From the cell containing the given text, extract its center point as [x, y] coordinate. 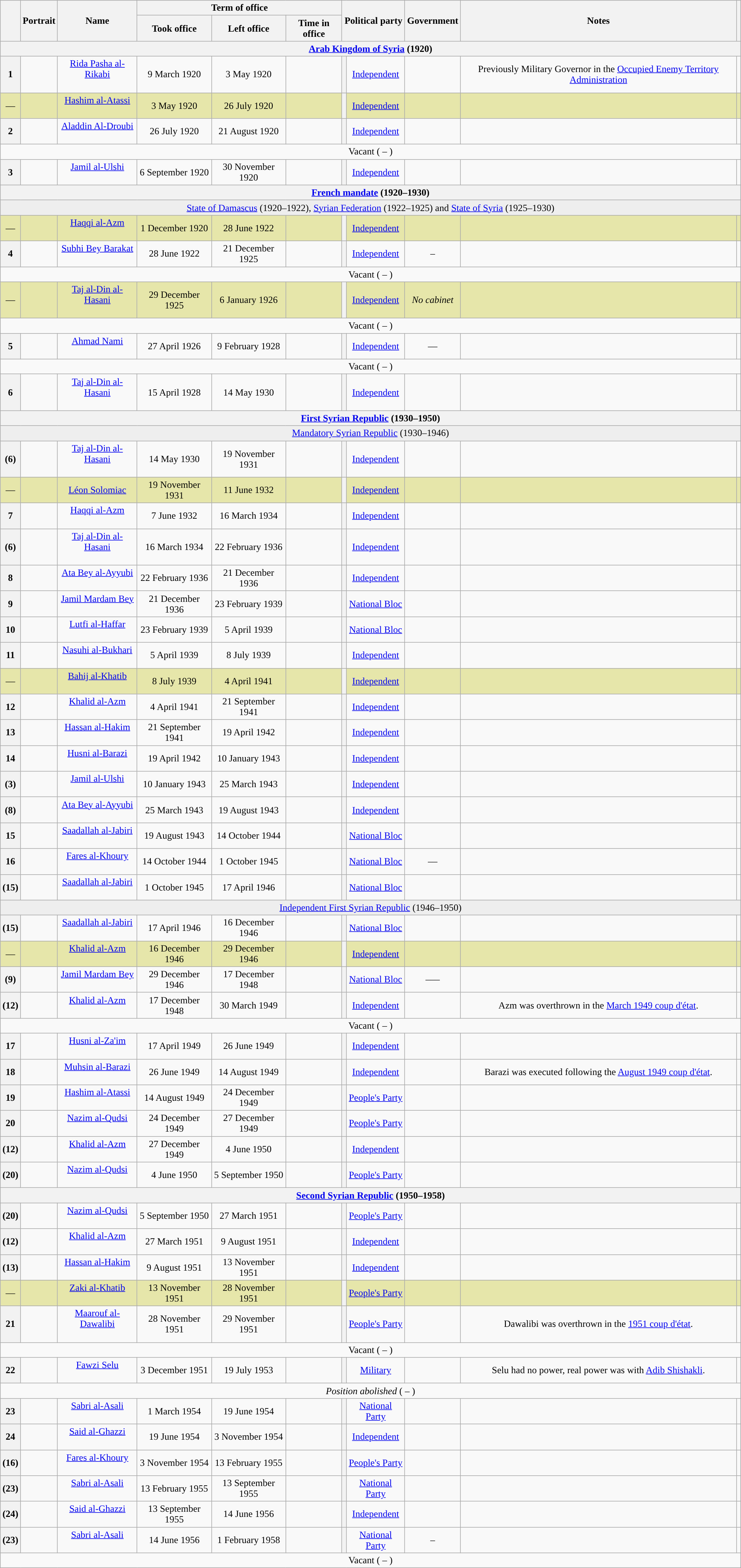
16 [10, 862]
7 June 1932 [174, 516]
8 [10, 578]
Dawalibi was overthrown in the 1951 coup d'état. [598, 1324]
6 January 1926 [249, 300]
6 [10, 392]
First Syrian Republic (1930–1950) [370, 418]
1 February 1958 [249, 1540]
Husni al-Barazi [97, 759]
(9) [10, 980]
6 September 1920 [174, 172]
29 December 1925 [174, 300]
19 [10, 1098]
Fawzi Selu [97, 1370]
French mandate (1920–1930) [370, 192]
9 March 1920 [174, 74]
Independent First Syrian Republic (1946–1950) [370, 908]
Arab Kingdom of Syria (1920) [370, 49]
Time in office [314, 29]
(16) [10, 1463]
21 August 1920 [249, 131]
Mandatory Syrian Republic (1930–1946) [370, 433]
Notes [598, 21]
Azm was overthrown in the March 1949 coup d'état. [598, 1005]
18 [10, 1071]
9 [10, 603]
27 April 1926 [174, 346]
9 February 1928 [249, 346]
Government [433, 21]
Took office [174, 29]
Position abolished ( – ) [370, 1391]
20 [10, 1124]
1 March 1954 [174, 1411]
3 December 1951 [174, 1370]
Term of office [239, 8]
Bahij al-Khatib [97, 681]
17 April 1949 [174, 1046]
(3) [10, 784]
Left office [249, 29]
23 [10, 1411]
Name [97, 21]
30 March 1949 [249, 1005]
15 [10, 835]
Zaki al-Khatib [97, 1293]
19 July 1953 [249, 1370]
Ahmad Nami [97, 346]
10 [10, 630]
Muhsin al-Barazi [97, 1071]
21 December 1925 [249, 253]
Lutfi al-Haffar [97, 630]
(8) [10, 810]
15 April 1928 [174, 392]
No cabinet [433, 300]
Political party [374, 21]
17 [10, 1046]
14 [10, 759]
30 November 1920 [249, 172]
2 [10, 131]
Maarouf al-Dawalibi [97, 1324]
Rida Pasha al-Rikabi [97, 74]
24 [10, 1437]
5 [10, 346]
Military [376, 1370]
State of Damascus (1920–1922), Syrian Federation (1922–1925) and State of Syria (1925–1930) [370, 207]
Barazi was executed following the August 1949 coup d'état. [598, 1071]
Léon Solomiac [97, 490]
4 [10, 253]
3 [10, 172]
1 December 1920 [174, 228]
Selu had no power, real power was with Adib Shishakli. [598, 1370]
22 [10, 1370]
Nasuhi al-Bukhari [97, 655]
––– [433, 980]
Previously Military Governor in the Occupied Enemy Territory Administration [598, 74]
7 [10, 516]
12 [10, 707]
11 June 1932 [249, 490]
Subhi Bey Barakat [97, 253]
Portrait [39, 21]
Husni al-Za'im [97, 1046]
(13) [10, 1267]
Aladdin Al-Droubi [97, 131]
Second Syrian Republic (1950–1958) [370, 1195]
11 [10, 655]
21 [10, 1324]
(24) [10, 1514]
1 [10, 74]
29 November 1951 [249, 1324]
13 [10, 733]
